Locate the cell with the specified text and output its [X, Y] center coordinate. 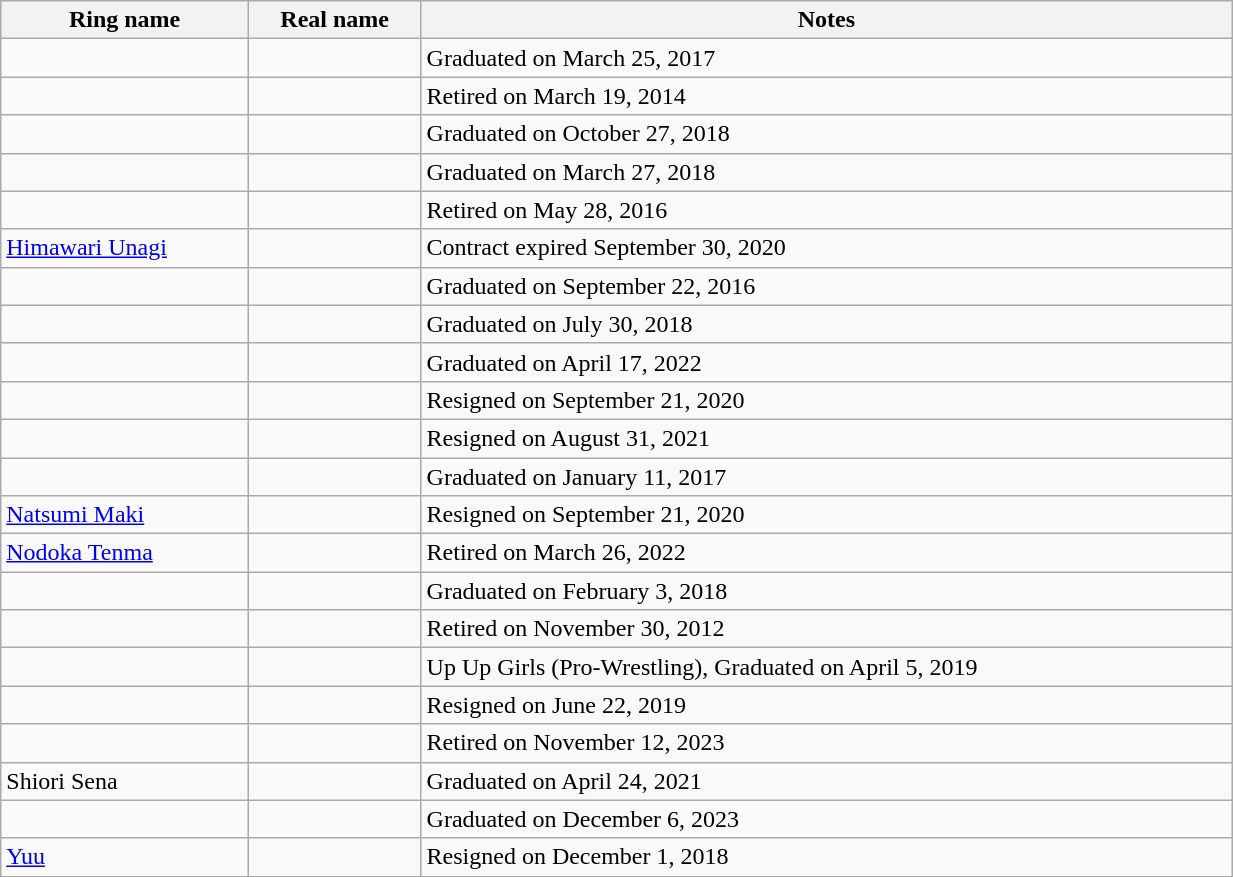
Retired on May 28, 2016 [826, 210]
Retired on March 26, 2022 [826, 553]
Graduated on April 17, 2022 [826, 362]
Graduated on March 27, 2018 [826, 172]
Graduated on April 24, 2021 [826, 781]
Graduated on January 11, 2017 [826, 477]
Retired on November 30, 2012 [826, 629]
Resigned on August 31, 2021 [826, 438]
Himawari Unagi [125, 248]
Graduated on October 27, 2018 [826, 134]
Graduated on March 25, 2017 [826, 58]
Real name [334, 20]
Graduated on September 22, 2016 [826, 286]
Graduated on December 6, 2023 [826, 819]
Retired on November 12, 2023 [826, 743]
Graduated on July 30, 2018 [826, 324]
Contract expired September 30, 2020 [826, 248]
Yuu [125, 857]
Nodoka Tenma [125, 553]
Resigned on June 22, 2019 [826, 705]
Shiori Sena [125, 781]
Graduated on February 3, 2018 [826, 591]
Notes [826, 20]
Ring name [125, 20]
Retired on March 19, 2014 [826, 96]
Natsumi Maki [125, 515]
Up Up Girls (Pro-Wrestling), Graduated on April 5, 2019 [826, 667]
Resigned on December 1, 2018 [826, 857]
